Output the (X, Y) coordinate of the center of the cell containing the given text.  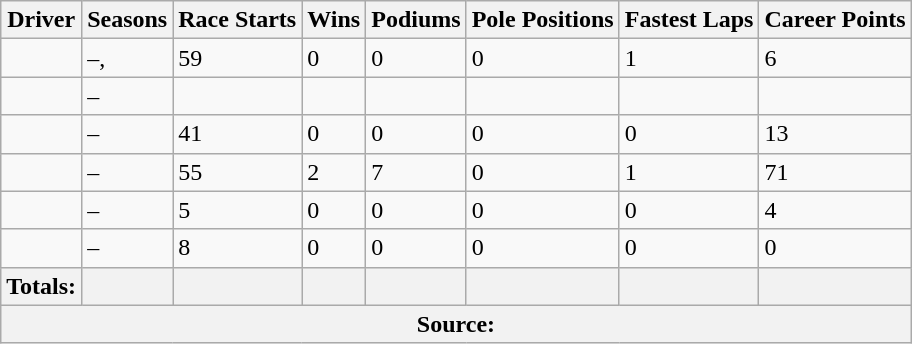
59 (238, 58)
Career Points (835, 20)
Pole Positions (542, 20)
Fastest Laps (689, 20)
Seasons (128, 20)
13 (835, 134)
6 (835, 58)
–, (128, 58)
5 (238, 210)
Totals: (42, 286)
4 (835, 210)
41 (238, 134)
7 (416, 172)
Podiums (416, 20)
Race Starts (238, 20)
71 (835, 172)
2 (334, 172)
8 (238, 248)
Wins (334, 20)
55 (238, 172)
Source: (456, 324)
Driver (42, 20)
